Detect which cell encompasses the target text, then output its [X, Y] center coordinate. 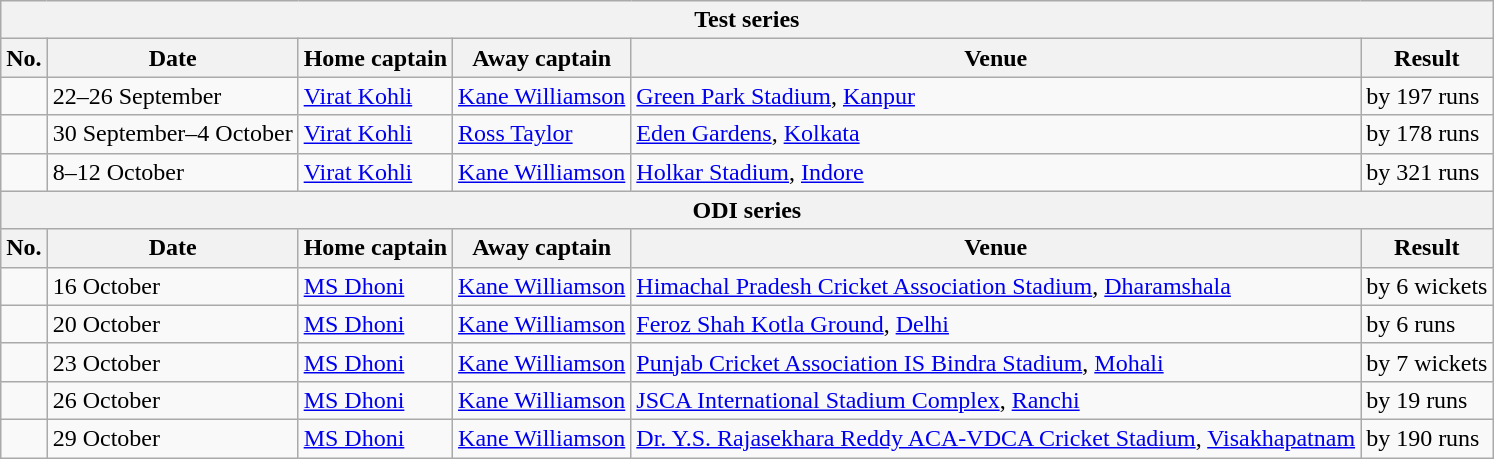
ODI series [747, 210]
Green Park Stadium, Kanpur [996, 96]
Test series [747, 20]
by 6 runs [1427, 324]
29 October [172, 438]
by 6 wickets [1427, 286]
Holkar Stadium, Indore [996, 172]
23 October [172, 362]
JSCA International Stadium Complex, Ranchi [996, 400]
Ross Taylor [542, 134]
by 178 runs [1427, 134]
16 October [172, 286]
26 October [172, 400]
Punjab Cricket Association IS Bindra Stadium, Mohali [996, 362]
20 October [172, 324]
by 197 runs [1427, 96]
Himachal Pradesh Cricket Association Stadium, Dharamshala [996, 286]
by 321 runs [1427, 172]
30 September–4 October [172, 134]
by 190 runs [1427, 438]
Dr. Y.S. Rajasekhara Reddy ACA-VDCA Cricket Stadium, Visakhapatnam [996, 438]
Feroz Shah Kotla Ground, Delhi [996, 324]
Eden Gardens, Kolkata [996, 134]
22–26 September [172, 96]
by 7 wickets [1427, 362]
8–12 October [172, 172]
by 19 runs [1427, 400]
